Provide the [x, y] coordinate of the cell's center where the given text is located.  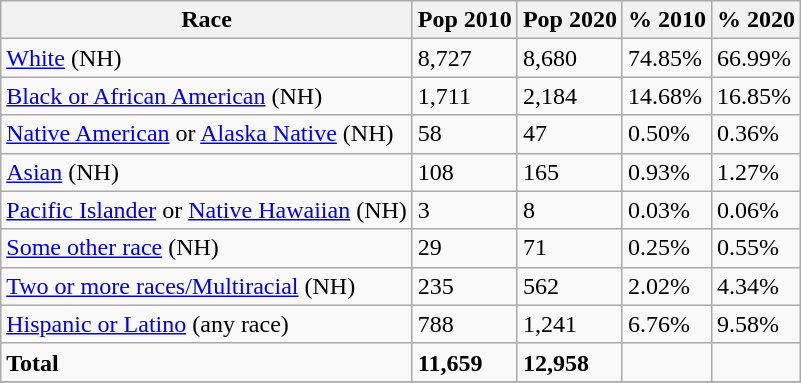
71 [570, 248]
12,958 [570, 362]
165 [570, 172]
11,659 [464, 362]
74.85% [666, 58]
Pop 2020 [570, 20]
Two or more races/Multiracial (NH) [207, 286]
8,680 [570, 58]
Black or African American (NH) [207, 96]
16.85% [756, 96]
0.36% [756, 134]
14.68% [666, 96]
% 2010 [666, 20]
% 2020 [756, 20]
562 [570, 286]
58 [464, 134]
8,727 [464, 58]
1,711 [464, 96]
Asian (NH) [207, 172]
66.99% [756, 58]
788 [464, 324]
Native American or Alaska Native (NH) [207, 134]
White (NH) [207, 58]
235 [464, 286]
1,241 [570, 324]
0.03% [666, 210]
108 [464, 172]
Some other race (NH) [207, 248]
0.55% [756, 248]
8 [570, 210]
0.93% [666, 172]
0.50% [666, 134]
1.27% [756, 172]
6.76% [666, 324]
0.25% [666, 248]
0.06% [756, 210]
29 [464, 248]
Pop 2010 [464, 20]
2.02% [666, 286]
3 [464, 210]
Race [207, 20]
4.34% [756, 286]
Hispanic or Latino (any race) [207, 324]
47 [570, 134]
Pacific Islander or Native Hawaiian (NH) [207, 210]
9.58% [756, 324]
2,184 [570, 96]
Total [207, 362]
